Pinpoint the cell where the given text exists, returning its (x, y) midpoint coordinate. 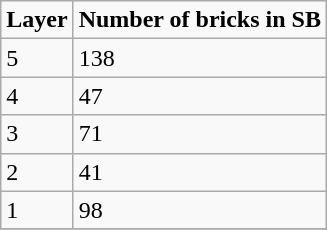
3 (37, 134)
98 (200, 210)
Layer (37, 20)
41 (200, 172)
2 (37, 172)
5 (37, 58)
138 (200, 58)
71 (200, 134)
Number of bricks in SB (200, 20)
47 (200, 96)
1 (37, 210)
4 (37, 96)
